Search for the cell housing the specified text and yield its [x, y] center coordinate. 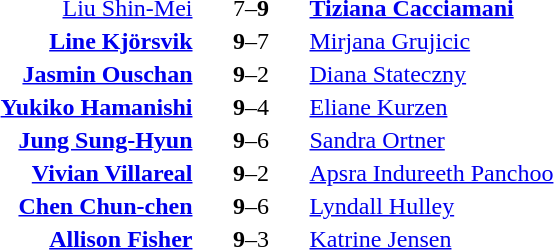
9–7 [251, 41]
9–4 [251, 107]
